Provide the (X, Y) coordinate of the cell's center where the given text is located.  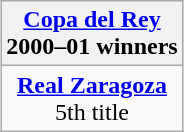
Copa del Rey2000–01 winners (92, 34)
Real Zaragoza5th title (92, 98)
